Provide the (x, y) coordinate of the cell's center where the given text is located.  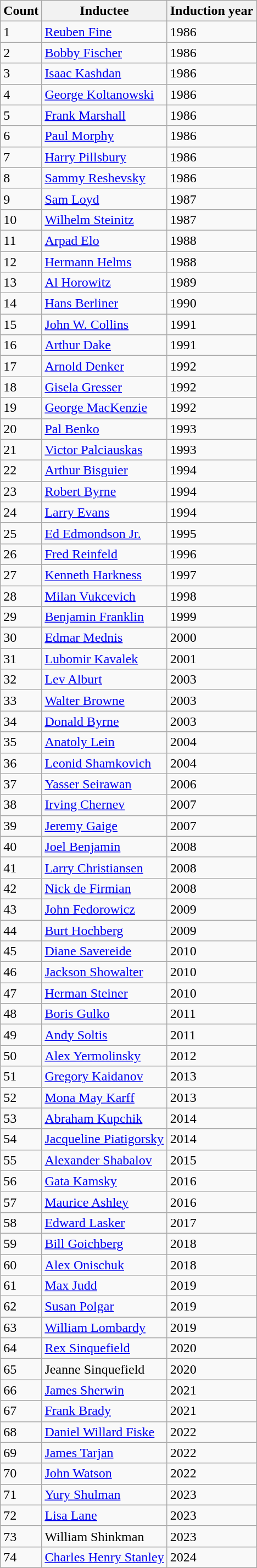
65 (21, 1369)
Andy Soltis (104, 1035)
Reuben Fine (104, 32)
33 (21, 701)
Donald Byrne (104, 721)
Alex Yermolinsky (104, 1056)
39 (21, 826)
29 (21, 617)
Burt Hochberg (104, 931)
19 (21, 408)
Bobby Fischer (104, 53)
Jacqueline Piatigorsky (104, 1139)
49 (21, 1035)
Bill Goichberg (104, 1244)
5 (21, 115)
Arthur Dake (104, 345)
Sammy Reshevsky (104, 178)
Susan Polgar (104, 1307)
Gisela Gresser (104, 387)
Ed Edmondson Jr. (104, 533)
Gregory Kaidanov (104, 1077)
16 (21, 345)
William Lombardy (104, 1328)
John Watson (104, 1474)
William Shinkman (104, 1536)
2 (21, 53)
Leonid Shamkovich (104, 763)
71 (21, 1494)
23 (21, 491)
74 (21, 1557)
Induction year (211, 11)
Herman Steiner (104, 993)
9 (21, 199)
Paul Morphy (104, 136)
Maurice Ashley (104, 1202)
67 (21, 1411)
Inductee (104, 11)
Arthur Bisguier (104, 471)
43 (21, 909)
64 (21, 1348)
Edward Lasker (104, 1223)
25 (21, 533)
2006 (211, 784)
2017 (211, 1223)
Frank Brady (104, 1411)
1990 (211, 304)
Jeremy Gaige (104, 826)
2024 (211, 1557)
Anatoly Lein (104, 742)
69 (21, 1453)
68 (21, 1432)
John W. Collins (104, 324)
Larry Christiansen (104, 867)
Alex Onischuk (104, 1264)
George MacKenzie (104, 408)
Abraham Kupchik (104, 1118)
30 (21, 638)
Joel Benjamin (104, 847)
62 (21, 1307)
45 (21, 951)
58 (21, 1223)
44 (21, 931)
35 (21, 742)
Count (21, 11)
1998 (211, 596)
37 (21, 784)
Charles Henry Stanley (104, 1557)
4 (21, 94)
1996 (211, 554)
32 (21, 680)
6 (21, 136)
55 (21, 1160)
73 (21, 1536)
Nick de Firmian (104, 888)
Jeanne Sinquefield (104, 1369)
53 (21, 1118)
51 (21, 1077)
26 (21, 554)
41 (21, 867)
60 (21, 1264)
Arpad Elo (104, 240)
17 (21, 366)
Edmar Mednis (104, 638)
15 (21, 324)
27 (21, 575)
Jackson Showalter (104, 972)
40 (21, 847)
Sam Loyd (104, 199)
Yasser Seirawan (104, 784)
Harry Pillsbury (104, 157)
2012 (211, 1056)
Larry Evans (104, 512)
Arnold Denker (104, 366)
Mona May Karff (104, 1097)
14 (21, 304)
James Tarjan (104, 1453)
63 (21, 1328)
42 (21, 888)
Gata Kamsky (104, 1181)
50 (21, 1056)
Boris Gulko (104, 1014)
36 (21, 763)
Lev Alburt (104, 680)
Pal Benko (104, 429)
Frank Marshall (104, 115)
59 (21, 1244)
Lubomir Kavalek (104, 659)
28 (21, 596)
Diane Savereide (104, 951)
52 (21, 1097)
Fred Reinfeld (104, 554)
Irving Chernev (104, 805)
31 (21, 659)
54 (21, 1139)
47 (21, 993)
46 (21, 972)
56 (21, 1181)
11 (21, 240)
Walter Browne (104, 701)
57 (21, 1202)
John Fedorowicz (104, 909)
2015 (211, 1160)
Wilhelm Steinitz (104, 220)
Yury Shulman (104, 1494)
Kenneth Harkness (104, 575)
George Koltanowski (104, 94)
20 (21, 429)
1997 (211, 575)
Isaac Kashdan (104, 74)
2000 (211, 638)
66 (21, 1390)
Hans Berliner (104, 304)
72 (21, 1515)
Lisa Lane (104, 1515)
Hermann Helms (104, 262)
24 (21, 512)
12 (21, 262)
Daniel Willard Fiske (104, 1432)
3 (21, 74)
21 (21, 450)
8 (21, 178)
7 (21, 157)
70 (21, 1474)
13 (21, 283)
1995 (211, 533)
1989 (211, 283)
1 (21, 32)
38 (21, 805)
1999 (211, 617)
48 (21, 1014)
Max Judd (104, 1286)
2001 (211, 659)
James Sherwin (104, 1390)
22 (21, 471)
Al Horowitz (104, 283)
61 (21, 1286)
Victor Palciauskas (104, 450)
Alexander Shabalov (104, 1160)
Benjamin Franklin (104, 617)
18 (21, 387)
Rex Sinquefield (104, 1348)
34 (21, 721)
Robert Byrne (104, 491)
Milan Vukcevich (104, 596)
10 (21, 220)
